Return the [x, y] coordinate for the center point of the cell that contains the specified text.  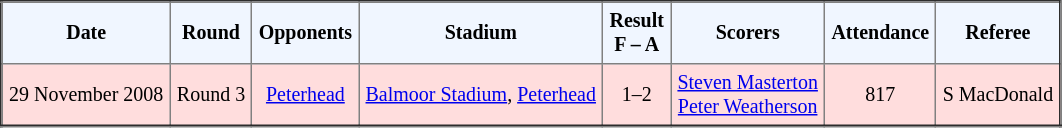
Attendance [880, 33]
ResultF – A [637, 33]
Peterhead [306, 95]
817 [880, 95]
Balmoor Stadium, Peterhead [481, 95]
Round 3 [211, 95]
S MacDonald [998, 95]
Stadium [481, 33]
Referee [998, 33]
Round [211, 33]
1–2 [637, 95]
Scorers [748, 33]
Date [86, 33]
Opponents [306, 33]
Steven Masterton Peter Weatherson [748, 95]
29 November 2008 [86, 95]
